Search for the cell housing the specified text and yield its (x, y) center coordinate. 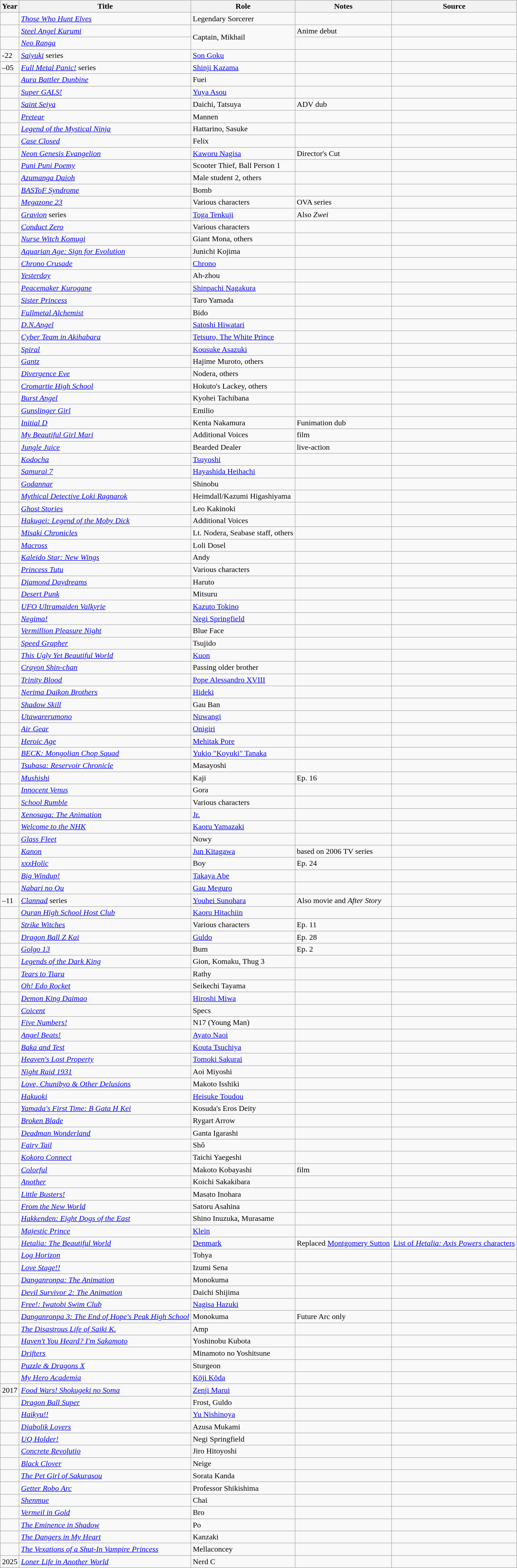
Danganronpa: The Animation (105, 1280)
Misaki Chronicles (105, 533)
Tsubasa: Reservoir Chronicle (105, 766)
Tomoki Sakurai (243, 1059)
Chai (243, 1500)
Air Gear (105, 729)
Speed Grapher (105, 643)
UQ Holder! (105, 1439)
Nerd C (243, 1562)
Mushishi (105, 778)
Hiroshi Miwa (243, 998)
Mehitak Pore (243, 741)
UFO Ultramaiden Valkyrie (105, 606)
Little Busters! (105, 1194)
Broken Blade (105, 1121)
Yukio "Koyuki" Tanaka (243, 753)
Nagisa Hazuki (243, 1304)
Getter Robo Arc (105, 1488)
Kanzaki (243, 1537)
Love, Chunibyo & Other Delusions (105, 1084)
Zenji Marui (243, 1390)
Onigiri (243, 729)
Leo Kakinoki (243, 508)
Takaya Abe (243, 876)
Hajime Muroto, others (243, 362)
Satoru Asahina (243, 1206)
Mannen (243, 116)
My Hero Academia (105, 1378)
Hetalia: The Beautiful World (105, 1243)
Neo Ranga (105, 43)
Nabari no Ou (105, 888)
Xenosaga: The Animation (105, 815)
BECK: Mongolian Chop Squad (105, 753)
Yu Nishinoya (243, 1415)
Peacemaker Kurogane (105, 288)
Jiro Hitoyoshi (243, 1451)
Ouran High School Host Club (105, 912)
Minamoto no Yoshitsune (243, 1353)
Shenmue (105, 1500)
From the New World (105, 1206)
Denmark (243, 1243)
Hokuto's Lackey, others (243, 386)
Angel Beats! (105, 1035)
Oh! Edo Rocket (105, 986)
Black Clover (105, 1463)
Makoto Kobayashi (243, 1170)
Haven't You Heard? I'm Sakamoto (105, 1341)
Neige (243, 1463)
Toga Tenkuji (243, 215)
Title (105, 6)
Funimation dub (343, 423)
Hayashida Heihachi (243, 472)
Kaji (243, 778)
Yoshinobu Kubota (243, 1341)
Daichi, Tatsuya (243, 104)
-22 (10, 55)
xxxHolic (105, 863)
Giant Mona, others (243, 239)
Koichi Sakakibara (243, 1182)
Saint Seiya (105, 104)
D.N.Angel (105, 325)
Initial D (105, 423)
Vermeil in Gold (105, 1512)
Legends of the Dark King (105, 962)
Nerima Daikon Brothers (105, 692)
The Pet Girl of Sakurasou (105, 1476)
Kodocha (105, 459)
Kazuto Tokino (243, 606)
Bido (243, 312)
Yuya Asou (243, 92)
Devil Survivor 2: The Animation (105, 1292)
Shinobu (243, 484)
Heimdall/Kazumi Higashiyama (243, 496)
Godannar (105, 484)
Hakugei: Legend of the Moby Dick (105, 521)
Drifters (105, 1353)
Full Metal Panic! series (105, 68)
Heaven's Lost Property (105, 1059)
Taro Yamada (243, 300)
Tears to Tiara (105, 974)
Ep. 2 (343, 949)
Tohya (243, 1255)
Golgo 13 (105, 949)
Nuwangi (243, 716)
Mythical Detective Loki Ragnarok (105, 496)
Klein (243, 1231)
Trinity Blood (105, 680)
Utawarerumono (105, 716)
Cromartie High School (105, 386)
Satoshi Hiwatari (243, 325)
Another (105, 1182)
Ghost Stories (105, 508)
Youhei Sunohara (243, 900)
Aquarian Age: Sign for Evolution (105, 251)
Free!: Iwatobi Swim Club (105, 1304)
List of Hetalia: Axis Powers characters (454, 1243)
Bearded Dealer (243, 447)
Saiyuki series (105, 55)
Gunslinger Girl (105, 410)
Case Closed (105, 141)
Masato Inohara (243, 1194)
Kuon (243, 655)
Coicent (105, 1010)
Lt. Nodera, Seabase staff, others (243, 533)
Puni Puni Poemy (105, 166)
Jun Kitagawa (243, 851)
The Vexations of a Shut-In Vampire Princess (105, 1549)
Also movie and After Story (343, 900)
Log Horizon (105, 1255)
Chrono (243, 263)
Legend of the Mystical Ninja (105, 129)
Hideki (243, 692)
Diamond Daydreams (105, 582)
Fullmetal Alchemist (105, 312)
Gantz (105, 362)
Super GALS! (105, 92)
Kenta Nakamura (243, 423)
Kosuda's Eros Deity (243, 1108)
Concrete Revolutio (105, 1451)
Love Stage!! (105, 1268)
Kanon (105, 851)
Loner Life in Another World (105, 1562)
Ah-zhou (243, 276)
Macross (105, 545)
Glass Fleet (105, 839)
Professor Shikishima (243, 1488)
Desert Punk (105, 594)
2025 (10, 1562)
Emilio (243, 410)
Legendary Sorcerer (243, 19)
Kaoru Yamazaki (243, 827)
Demon King Daimao (105, 998)
Notes (343, 6)
Danganronpa 3: The End of Hope's Peak High School (105, 1316)
Chrono Crusade (105, 263)
Kousuke Asazuki (243, 349)
Ep. 16 (343, 778)
Loli Dosel (243, 545)
Kouta Tsuchiya (243, 1047)
Amp (243, 1329)
Conduct Zero (105, 227)
Shadow Skill (105, 704)
Hakkenden: Eight Dogs of the East (105, 1219)
Nurse Witch Komugi (105, 239)
Tsuyoshi (243, 459)
Gau Meguro (243, 888)
Dragon Ball Super (105, 1402)
–11 (10, 900)
Azumanga Daioh (105, 178)
The Dangers in My Heart (105, 1537)
Heisuke Toudou (243, 1096)
Male student 2, others (243, 178)
Steel Angel Kurumi (105, 31)
Scooter Thief, Ball Person 1 (243, 166)
Yesterday (105, 276)
Food Wars! Shokugeki no Soma (105, 1390)
Frost, Guldo (243, 1402)
–05 (10, 68)
Big Windup! (105, 876)
Welcome to the NHK (105, 827)
Majestic Prince (105, 1231)
Vermillion Pleasure Night (105, 631)
Kaworu Nagisa (243, 153)
Ep. 24 (343, 863)
Junichi Kojima (243, 251)
Kyohei Tachibana (243, 398)
Tsujido (243, 643)
Role (243, 6)
Anime debut (343, 31)
Kokoro Connect (105, 1158)
The Eminence in Shadow (105, 1525)
Future Arc only (343, 1316)
Shinpachi Nagakura (243, 288)
Masayoshi (243, 766)
Year (10, 6)
My Beautiful Girl Mari (105, 435)
Shô (243, 1145)
Strike Witches (105, 925)
This Ugly Yet Beautiful World (105, 655)
Hakuoki (105, 1096)
Sorata Kanda (243, 1476)
Mitsuru (243, 594)
Gravion series (105, 215)
Po (243, 1525)
Gora (243, 790)
Ganta Igarashi (243, 1133)
Director's Cut (343, 153)
Neon Genesis Evangelion (105, 153)
Megazone 23 (105, 202)
Sturgeon (243, 1366)
ADV dub (343, 104)
Colorful (105, 1170)
Gau Ban (243, 704)
Son Goku (243, 55)
Divergence Eve (105, 374)
Also Zwei (343, 215)
Night Raid 1931 (105, 1072)
Tetsuro, The White Prince (243, 337)
N17 (Young Man) (243, 1023)
Rygart Arrow (243, 1121)
Shino Inuzuka, Murasame (243, 1219)
based on 2006 TV series (343, 851)
Five Numbers! (105, 1023)
Samurai 7 (105, 472)
Cyber Team in Akihabara (105, 337)
Ayato Naoi (243, 1035)
Guldo (243, 937)
Bomb (243, 190)
Mellaconcey (243, 1549)
Aoi Miyoshi (243, 1072)
Jungle Juice (105, 447)
Kōji Kōda (243, 1378)
Sister Princess (105, 300)
School Rumble (105, 802)
Azusa Mukami (243, 1427)
Jr. (243, 815)
Princess Tutu (105, 570)
Clannad series (105, 900)
Makoto Isshiki (243, 1084)
Yamada's First Time: B Gata H Kei (105, 1108)
The Disastrous Life of Saiki K. (105, 1329)
Heroic Age (105, 741)
Taichi Yaegeshi (243, 1158)
Baka and Test (105, 1047)
Aura Battler Dunbine (105, 80)
Bro (243, 1512)
BASToF Syndrome (105, 190)
Pope Alessandro XVIII (243, 680)
Deadman Wonderland (105, 1133)
Fairy Tail (105, 1145)
Hattarino, Sasuke (243, 129)
Daichi Shijima (243, 1292)
Diabolik Lovers (105, 1427)
Specs (243, 1010)
Nodera, others (243, 374)
Passing older brother (243, 668)
OVA series (343, 202)
Nowy (243, 839)
Fuei (243, 80)
2017 (10, 1390)
Crayon Shin-chan (105, 668)
Kaleido Star: New Wings (105, 558)
Seikechi Tayama (243, 986)
Izumi Sena (243, 1268)
Dragon Ball Z Kai (105, 937)
Felix (243, 141)
Gion, Komaku, Thug 3 (243, 962)
Puzzle & Dragons X (105, 1366)
Andy (243, 558)
Replaced Montgomery Sutton (343, 1243)
Burst Angel (105, 398)
Blue Face (243, 631)
Haruto (243, 582)
Spiral (105, 349)
Kaoru Hitachiin (243, 912)
Source (454, 6)
Haikyu!! (105, 1415)
Pretear (105, 116)
Innocent Venus (105, 790)
Negima! (105, 619)
Rathy (243, 974)
Bum (243, 949)
Shinji Kazama (243, 68)
Ep. 28 (343, 937)
Captain, Mikhail (243, 37)
live-action (343, 447)
Ep. 11 (343, 925)
Boy (243, 863)
Those Who Hunt Elves (105, 19)
